For the text-containing cell, return its midpoint in (X, Y) coordinate format. 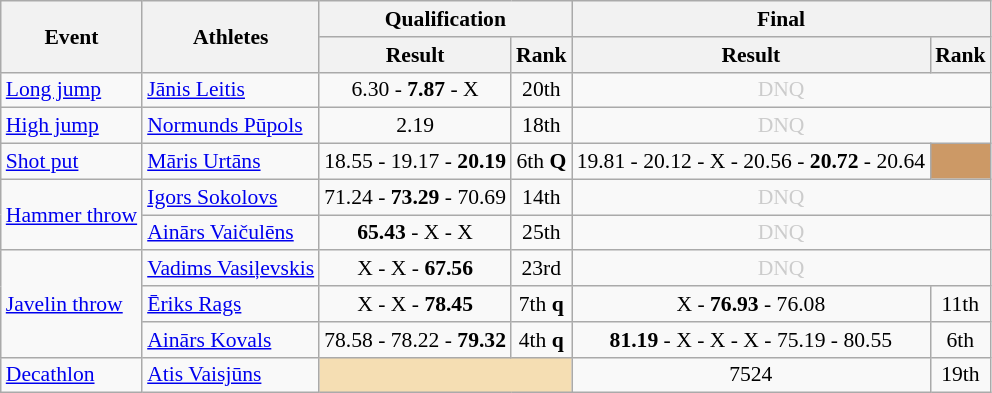
19th (960, 375)
Final (782, 19)
X - X - 67.56 (415, 269)
18.55 - 19.17 - 20.19 (415, 162)
2.19 (415, 126)
6th Q (542, 162)
Ainārs Kovals (230, 340)
7th q (542, 304)
Normunds Pūpols (230, 126)
25th (542, 233)
4th q (542, 340)
X - 76.93 - 76.08 (751, 304)
Athletes (230, 36)
65.43 - X - X (415, 233)
19.81 - 20.12 - X - 20.56 - 20.72 - 20.64 (751, 162)
71.24 - 73.29 - 70.69 (415, 197)
6.30 - 7.87 - X (415, 90)
Jānis Leitis (230, 90)
Javelin throw (72, 304)
Ainārs Vaičulēns (230, 233)
Ēriks Rags (230, 304)
18th (542, 126)
High jump (72, 126)
6th (960, 340)
X - X - 78.45 (415, 304)
7524 (751, 375)
14th (542, 197)
Atis Vaisjūns (230, 375)
20th (542, 90)
Decathlon (72, 375)
Vadims Vasiļevskis (230, 269)
Event (72, 36)
Long jump (72, 90)
11th (960, 304)
Shot put (72, 162)
23rd (542, 269)
81.19 - X - X - X - 75.19 - 80.55 (751, 340)
Hammer throw (72, 214)
Māris Urtāns (230, 162)
Igors Sokolovs (230, 197)
Qualification (445, 19)
78.58 - 78.22 - 79.32 (415, 340)
